Search for the cell housing the specified text and yield its [X, Y] center coordinate. 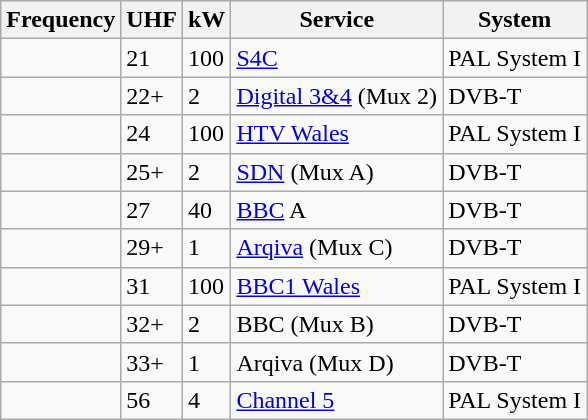
21 [152, 58]
Frequency [61, 20]
BBC1 Wales [337, 286]
24 [152, 134]
56 [152, 400]
29+ [152, 248]
22+ [152, 96]
25+ [152, 172]
40 [206, 210]
System [515, 20]
kW [206, 20]
4 [206, 400]
BBC A [337, 210]
33+ [152, 362]
Arqiva (Mux D) [337, 362]
Channel 5 [337, 400]
27 [152, 210]
S4C [337, 58]
Service [337, 20]
Digital 3&4 (Mux 2) [337, 96]
HTV Wales [337, 134]
BBC (Mux B) [337, 324]
32+ [152, 324]
Arqiva (Mux C) [337, 248]
UHF [152, 20]
SDN (Mux A) [337, 172]
31 [152, 286]
